Determine the (x, y) coordinate at the center of the cell enclosing the given text.  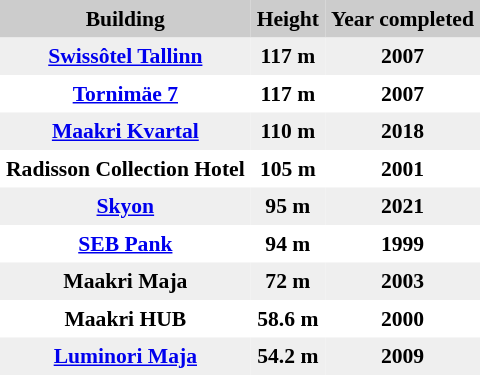
Radisson Collection Hotel (126, 169)
Tornimäe 7 (126, 94)
Skyon (126, 207)
Height (288, 19)
2001 (402, 169)
2018 (402, 131)
105 m (288, 169)
Building (126, 19)
Year completed (402, 19)
58.6 m (288, 319)
SEB Pank (126, 244)
2000 (402, 319)
Maakri Kvartal (126, 131)
94 m (288, 244)
2021 (402, 207)
2003 (402, 281)
72 m (288, 281)
110 m (288, 131)
Swissôtel Tallinn (126, 57)
Maakri Maja (126, 281)
1999 (402, 244)
Maakri HUB (126, 319)
95 m (288, 207)
